Detect which cell encompasses the target text, then output its (x, y) center coordinate. 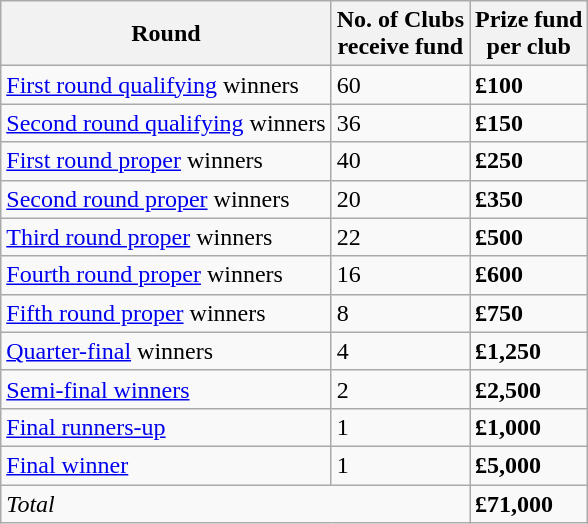
No. of Clubsreceive fund (400, 34)
2 (400, 389)
£250 (529, 161)
£350 (529, 199)
Prize fundper club (529, 34)
20 (400, 199)
36 (400, 123)
40 (400, 161)
Fifth round proper winners (166, 313)
£5,000 (529, 465)
Round (166, 34)
£1,000 (529, 427)
Third round proper winners (166, 237)
22 (400, 237)
£2,500 (529, 389)
£500 (529, 237)
£600 (529, 275)
Second round proper winners (166, 199)
Final runners-up (166, 427)
First round qualifying winners (166, 85)
£100 (529, 85)
£150 (529, 123)
Final winner (166, 465)
Quarter-final winners (166, 351)
£71,000 (529, 503)
16 (400, 275)
Fourth round proper winners (166, 275)
£1,250 (529, 351)
8 (400, 313)
£750 (529, 313)
4 (400, 351)
First round proper winners (166, 161)
Total (236, 503)
Second round qualifying winners (166, 123)
Semi-final winners (166, 389)
60 (400, 85)
